From the cell containing the given text, extract its center point as (X, Y) coordinate. 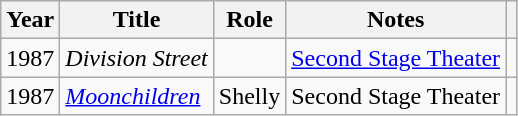
Role (249, 20)
Year (30, 20)
Shelly (249, 96)
Division Street (136, 58)
Notes (396, 20)
Moonchildren (136, 96)
Title (136, 20)
